Search for the cell housing the specified text and yield its (X, Y) center coordinate. 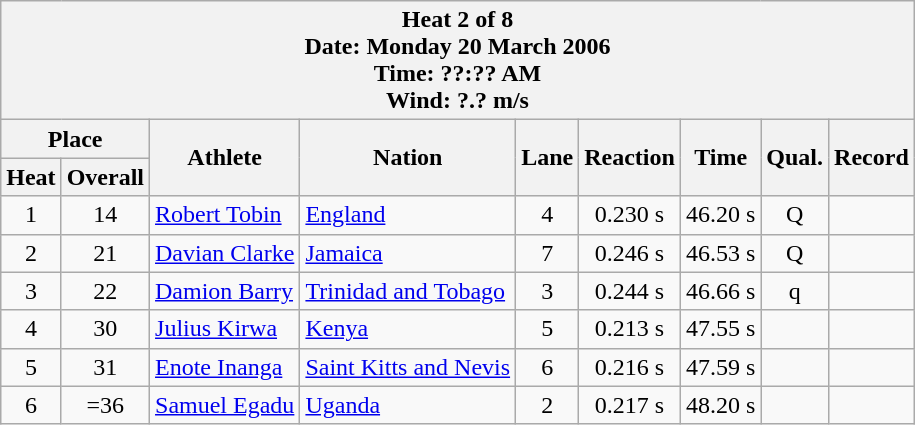
Heat 2 of 8 Date: Monday 20 March 2006 Time: ??:?? AM Wind: ?.? m/s (458, 60)
46.53 s (720, 253)
Kenya (408, 329)
1 (31, 215)
England (408, 215)
46.20 s (720, 215)
0.246 s (630, 253)
31 (105, 367)
Davian Clarke (225, 253)
Julius Kirwa (225, 329)
Trinidad and Tobago (408, 291)
Athlete (225, 158)
Enote Inanga (225, 367)
Saint Kitts and Nevis (408, 367)
Nation (408, 158)
Place (76, 139)
7 (548, 253)
Time (720, 158)
0.217 s (630, 405)
0.230 s (630, 215)
q (795, 291)
Qual. (795, 158)
48.20 s (720, 405)
Heat (31, 177)
21 (105, 253)
Overall (105, 177)
30 (105, 329)
14 (105, 215)
0.244 s (630, 291)
47.59 s (720, 367)
Damion Barry (225, 291)
47.55 s (720, 329)
Lane (548, 158)
=36 (105, 405)
Jamaica (408, 253)
Robert Tobin (225, 215)
Uganda (408, 405)
22 (105, 291)
0.216 s (630, 367)
Record (872, 158)
46.66 s (720, 291)
Samuel Egadu (225, 405)
Reaction (630, 158)
0.213 s (630, 329)
